From the cell containing the given text, extract its center point as [X, Y] coordinate. 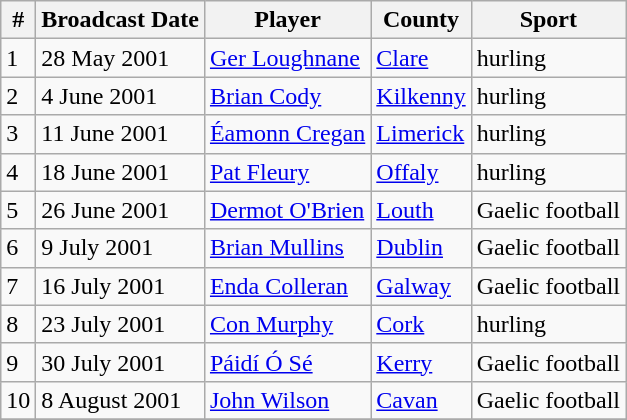
Cavan [421, 400]
3 [18, 134]
# [18, 20]
Broadcast Date [120, 20]
9 [18, 362]
6 [18, 248]
Kerry [421, 362]
23 July 2001 [120, 324]
Brian Mullins [287, 248]
Limerick [421, 134]
Dublin [421, 248]
Louth [421, 210]
County [421, 20]
Éamonn Cregan [287, 134]
Pat Fleury [287, 172]
4 [18, 172]
18 June 2001 [120, 172]
Brian Cody [287, 96]
2 [18, 96]
5 [18, 210]
Player [287, 20]
30 July 2001 [120, 362]
Offaly [421, 172]
8 August 2001 [120, 400]
Kilkenny [421, 96]
8 [18, 324]
Galway [421, 286]
10 [18, 400]
9 July 2001 [120, 248]
Con Murphy [287, 324]
Páidí Ó Sé [287, 362]
Ger Loughnane [287, 58]
4 June 2001 [120, 96]
28 May 2001 [120, 58]
Sport [548, 20]
John Wilson [287, 400]
Clare [421, 58]
Enda Colleran [287, 286]
Dermot O'Brien [287, 210]
11 June 2001 [120, 134]
1 [18, 58]
Cork [421, 324]
16 July 2001 [120, 286]
26 June 2001 [120, 210]
7 [18, 286]
